Pinpoint the cell where the given text exists, returning its [x, y] midpoint coordinate. 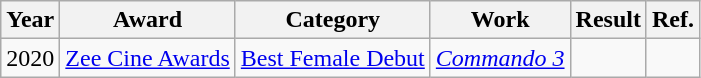
Result [608, 20]
Work [500, 20]
Zee Cine Awards [148, 58]
Best Female Debut [332, 58]
Commando 3 [500, 58]
Category [332, 20]
2020 [30, 58]
Year [30, 20]
Ref. [672, 20]
Award [148, 20]
